From the cell containing the given text, extract its center point as (X, Y) coordinate. 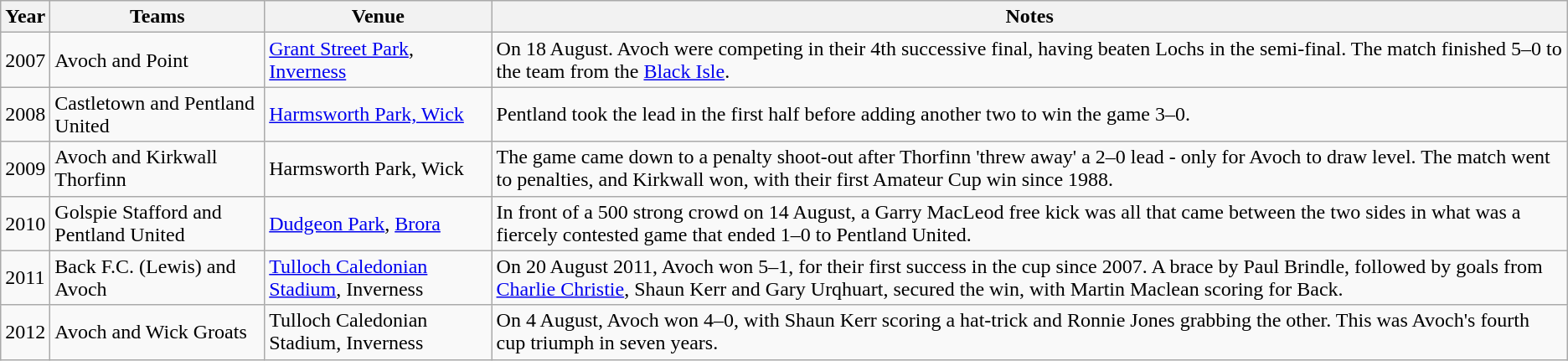
Avoch and Wick Groats (157, 332)
2009 (25, 169)
Teams (157, 17)
Castletown and Pentland United (157, 114)
2007 (25, 60)
Grant Street Park, Inverness (379, 60)
Golspie Stafford and Pentland United (157, 223)
Avoch and Point (157, 60)
Back F.C. (Lewis) and Avoch (157, 278)
2008 (25, 114)
Venue (379, 17)
Notes (1029, 17)
Year (25, 17)
2012 (25, 332)
2010 (25, 223)
2011 (25, 278)
Pentland took the lead in the first half before adding another two to win the game 3–0. (1029, 114)
Dudgeon Park, Brora (379, 223)
Avoch and Kirkwall Thorfinn (157, 169)
